Extract the [X, Y] coordinate from the center of the cell holding the provided text.  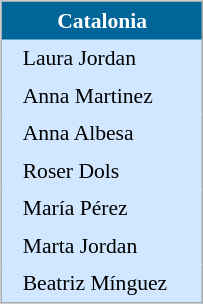
Anna Albesa [110, 133]
Catalonia [102, 20]
Roser Dols [110, 171]
Beatriz Mínguez [110, 283]
Anna Martinez [110, 96]
Marta Jordan [110, 246]
Laura Jordan [110, 59]
María Pérez [110, 209]
